Return the (X, Y) coordinate for the center point of the cell that contains the specified text.  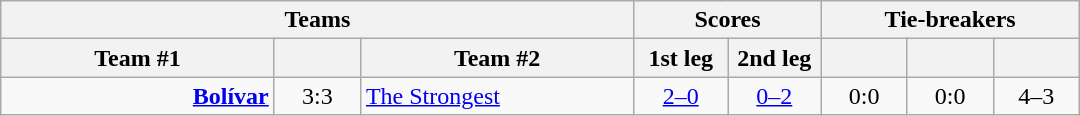
Teams (318, 20)
Team #2 (497, 58)
0–2 (775, 96)
Team #1 (138, 58)
Tie-breakers (950, 20)
1st leg (681, 58)
2–0 (681, 96)
Bolívar (138, 96)
2nd leg (775, 58)
Scores (728, 20)
The Strongest (497, 96)
3:3 (317, 96)
4–3 (1036, 96)
